Find where the given text appears and provide that cell's center as (x, y) coordinate. 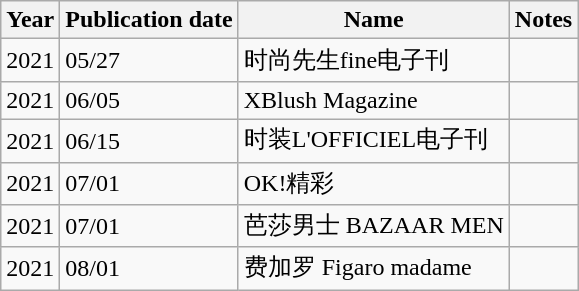
OK!精彩 (374, 184)
06/05 (149, 100)
Publication date (149, 20)
XBlush Magazine (374, 100)
时装L'OFFICIEL电子刊 (374, 140)
05/27 (149, 60)
费加罗 Figaro madame (374, 268)
Year (30, 20)
08/01 (149, 268)
Name (374, 20)
06/15 (149, 140)
Notes (543, 20)
时尚先生fine电子刊 (374, 60)
芭莎男士 BAZAAR MEN (374, 226)
